Identify which cell holds the provided text, then report its [x, y] central coordinate. 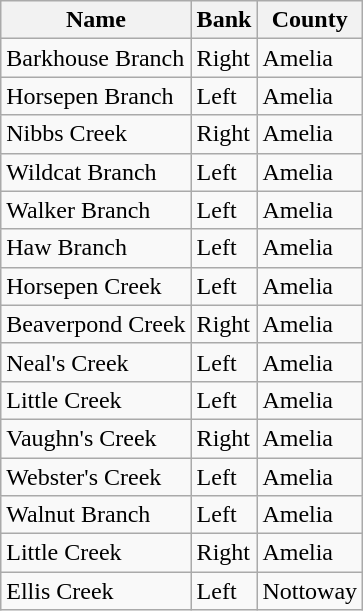
County [310, 20]
Name [96, 20]
Horsepen Creek [96, 286]
Haw Branch [96, 248]
Vaughn's Creek [96, 438]
Ellis Creek [96, 591]
Walker Branch [96, 210]
Bank [224, 20]
Horsepen Branch [96, 96]
Beaverpond Creek [96, 324]
Barkhouse Branch [96, 58]
Neal's Creek [96, 362]
Nottoway [310, 591]
Walnut Branch [96, 515]
Nibbs Creek [96, 134]
Wildcat Branch [96, 172]
Webster's Creek [96, 477]
